Find where the given text appears and provide that cell's center as [x, y] coordinate. 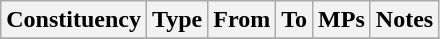
Notes [404, 20]
Constituency [74, 20]
To [294, 20]
MPs [342, 20]
Type [176, 20]
From [242, 20]
